Pinpoint the cell where the given text exists, returning its [x, y] midpoint coordinate. 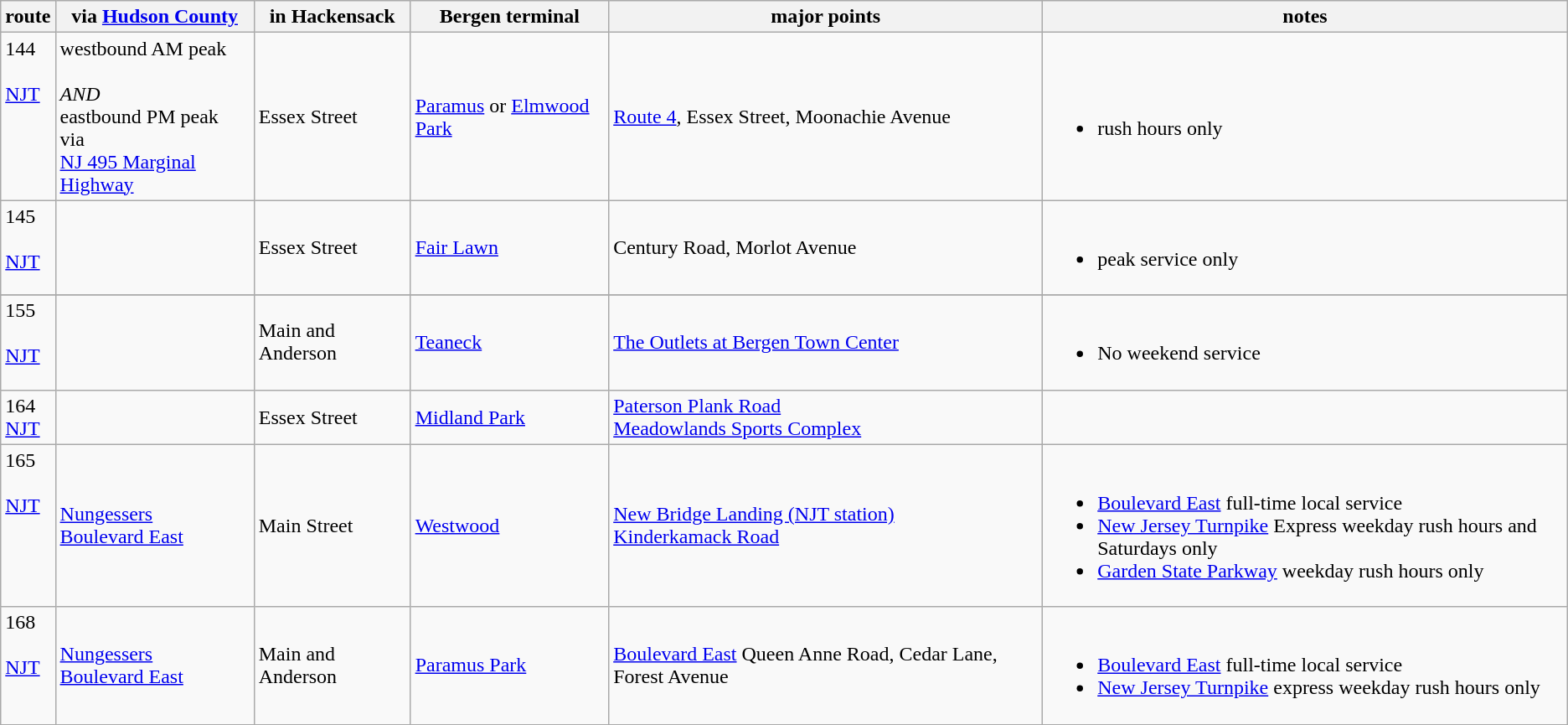
168NJT [28, 665]
145NJT [28, 248]
Boulevard East Queen Anne Road, Cedar Lane, Forest Avenue [826, 665]
Route 4, Essex Street, Moonachie Avenue [826, 117]
major points [826, 17]
New Bridge Landing (NJT station)Kinderkamack Road [826, 526]
route [28, 17]
rush hours only [1305, 117]
Teaneck [509, 342]
Boulevard East full-time local serviceNew Jersey Turnpike Express weekday rush hours and Saturdays onlyGarden State Parkway weekday rush hours only [1305, 526]
via Hudson County [154, 17]
164NJT [28, 417]
Century Road, Morlot Avenue [826, 248]
No weekend service [1305, 342]
Paterson Plank RoadMeadowlands Sports Complex [826, 417]
Midland Park [509, 417]
notes [1305, 17]
westbound AM peakANDeastbound PM peak viaNJ 495 Marginal Highway [154, 117]
The Outlets at Bergen Town Center [826, 342]
in Hackensack [332, 17]
Westwood [509, 526]
144NJT [28, 117]
Fair Lawn [509, 248]
Boulevard East full-time local serviceNew Jersey Turnpike express weekday rush hours only [1305, 665]
Paramus or Elmwood Park [509, 117]
Main Street [332, 526]
Bergen terminal [509, 17]
Paramus Park [509, 665]
peak service only [1305, 248]
155NJT [28, 342]
165NJT [28, 526]
